From the cell containing the given text, extract its center point as [X, Y] coordinate. 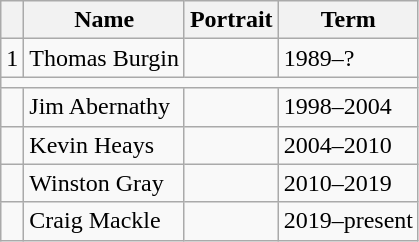
1998–2004 [348, 107]
Term [348, 20]
1 [12, 58]
Name [104, 20]
Kevin Heays [104, 145]
Winston Gray [104, 183]
2010–2019 [348, 183]
2019–present [348, 221]
2004–2010 [348, 145]
Craig Mackle [104, 221]
Thomas Burgin [104, 58]
1989–? [348, 58]
Portrait [231, 20]
Jim Abernathy [104, 107]
